Scan for the cell matching the given text and deliver its [x, y] coordinate at center. 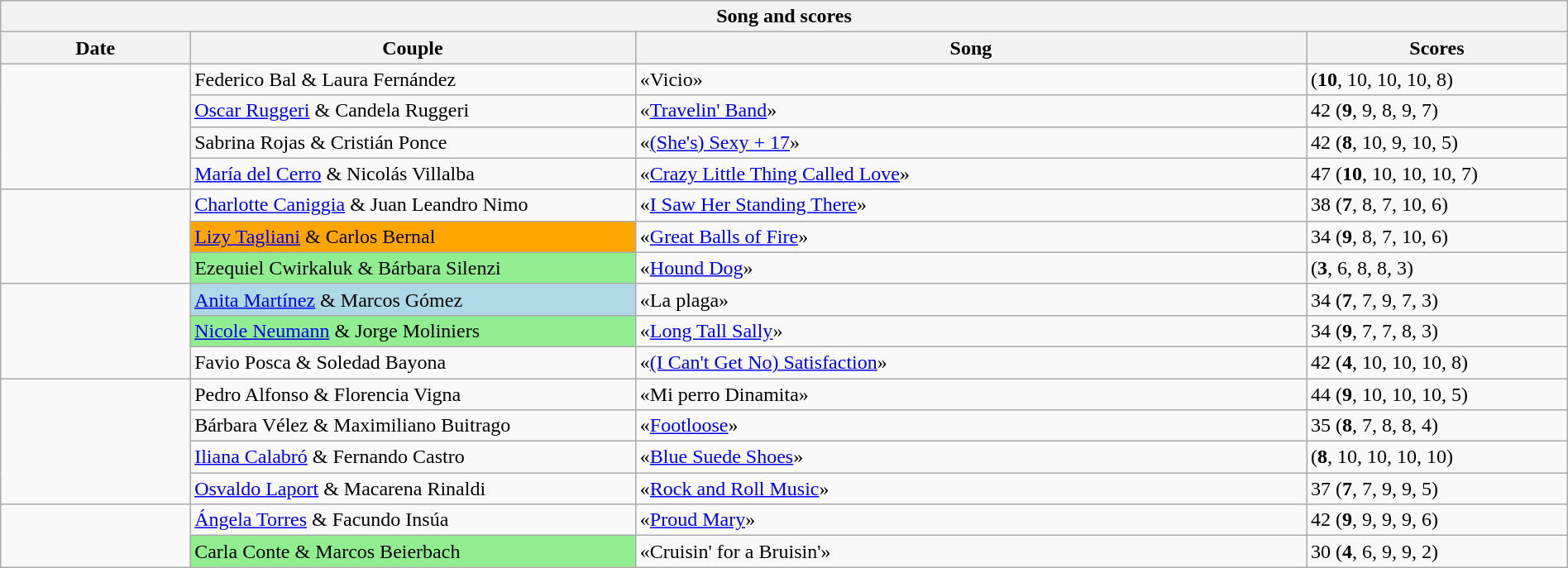
Ángela Torres & Facundo Insúa [414, 520]
«Crazy Little Thing Called Love» [971, 174]
«Rock and Roll Music» [971, 489]
«Vicio» [971, 79]
47 (10, 10, 10, 10, 7) [1437, 174]
37 (7, 7, 9, 9, 5) [1437, 489]
«Hound Dog» [971, 268]
Bárbara Vélez & Maximiliano Buitrago [414, 426]
Scores [1437, 48]
«Mi perro Dinamita» [971, 394]
Iliana Calabró & Fernando Castro [414, 457]
Nicole Neumann & Jorge Moliniers [414, 331]
Charlotte Caniggia & Juan Leandro Nimo [414, 205]
38 (7, 8, 7, 10, 6) [1437, 205]
34 (9, 8, 7, 10, 6) [1437, 236]
42 (4, 10, 10, 10, 8) [1437, 362]
«Long Tall Sally» [971, 331]
(8, 10, 10, 10, 10) [1437, 457]
Couple [414, 48]
«Proud Mary» [971, 520]
Song and scores [784, 17]
42 (9, 9, 9, 9, 6) [1437, 520]
Favio Posca & Soledad Bayona [414, 362]
44 (9, 10, 10, 10, 5) [1437, 394]
Federico Bal & Laura Fernández [414, 79]
Lizy Tagliani & Carlos Bernal [414, 236]
35 (8, 7, 8, 8, 4) [1437, 426]
«Blue Suede Shoes» [971, 457]
(10, 10, 10, 10, 8) [1437, 79]
34 (7, 7, 9, 7, 3) [1437, 299]
Oscar Ruggeri & Candela Ruggeri [414, 111]
Anita Martínez & Marcos Gómez [414, 299]
María del Cerro & Nicolás Villalba [414, 174]
Carla Conte & Marcos Beierbach [414, 551]
«(I Can't Get No) Satisfaction» [971, 362]
«Great Balls of Fire» [971, 236]
Date [96, 48]
«(She's) Sexy + 17» [971, 142]
Song [971, 48]
«La plaga» [971, 299]
«Travelin' Band» [971, 111]
Ezequiel Cwirkaluk & Bárbara Silenzi [414, 268]
30 (4, 6, 9, 9, 2) [1437, 551]
«Footloose» [971, 426]
Sabrina Rojas & Cristián Ponce [414, 142]
42 (9, 9, 8, 9, 7) [1437, 111]
34 (9, 7, 7, 8, 3) [1437, 331]
Pedro Alfonso & Florencia Vigna [414, 394]
Osvaldo Laport & Macarena Rinaldi [414, 489]
«I Saw Her Standing There» [971, 205]
42 (8, 10, 9, 10, 5) [1437, 142]
«Cruisin' for a Bruisin'» [971, 551]
(3, 6, 8, 8, 3) [1437, 268]
